Pinpoint the cell where the given text exists, returning its [X, Y] midpoint coordinate. 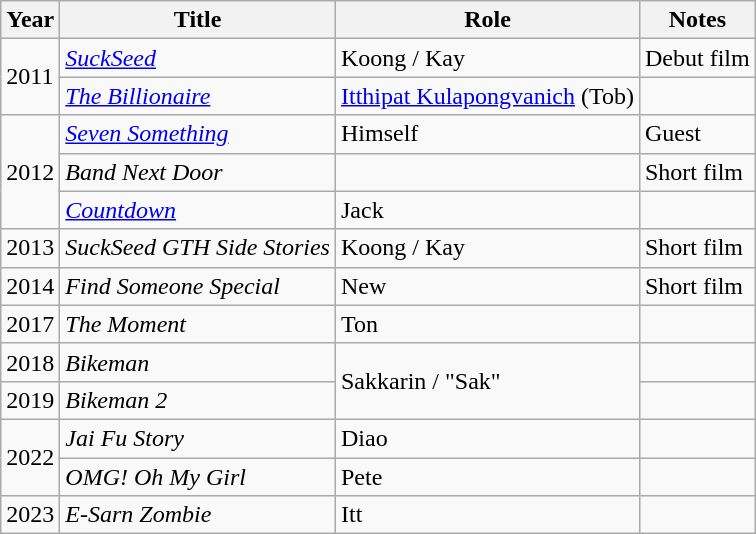
The Moment [198, 324]
Bikeman [198, 362]
Itt [487, 515]
Ton [487, 324]
Countdown [198, 210]
2023 [30, 515]
2013 [30, 248]
2014 [30, 286]
Seven Something [198, 134]
OMG! Oh My Girl [198, 477]
Notes [697, 20]
Diao [487, 438]
2019 [30, 400]
Debut film [697, 58]
New [487, 286]
2011 [30, 77]
2018 [30, 362]
Sakkarin / "Sak" [487, 381]
E-Sarn Zombie [198, 515]
Role [487, 20]
Pete [487, 477]
Itthipat Kulapongvanich (Tob) [487, 96]
The Billionaire [198, 96]
2022 [30, 457]
Himself [487, 134]
SuckSeed GTH Side Stories [198, 248]
Year [30, 20]
Jack [487, 210]
2017 [30, 324]
2012 [30, 172]
SuckSeed [198, 58]
Find Someone Special [198, 286]
Band Next Door [198, 172]
Jai Fu Story [198, 438]
Title [198, 20]
Bikeman 2 [198, 400]
Guest [697, 134]
